Extract the [X, Y] coordinate from the center of the cell holding the provided text.  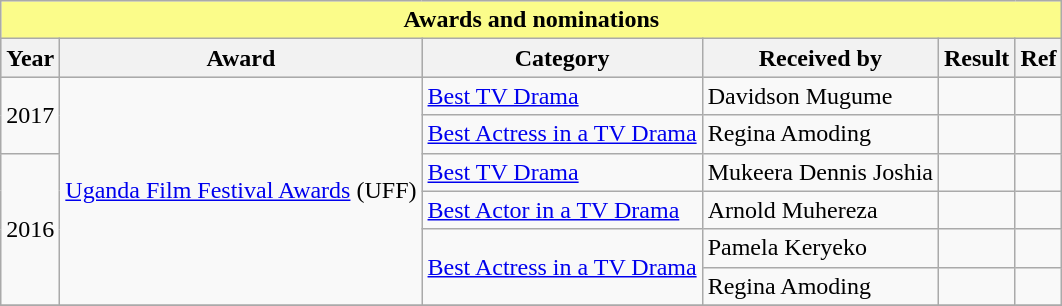
Arnold Muhereza [820, 210]
Year [30, 58]
Uganda Film Festival Awards (UFF) [241, 191]
2017 [30, 115]
Result [976, 58]
Award [241, 58]
Best Actor in a TV Drama [562, 210]
2016 [30, 229]
Mukeera Dennis Joshia [820, 172]
Ref [1038, 58]
Received by [820, 58]
Category [562, 58]
Pamela Keryeko [820, 248]
Awards and nominations [532, 20]
Davidson Mugume [820, 96]
